Identify which cell holds the provided text, then report its (X, Y) central coordinate. 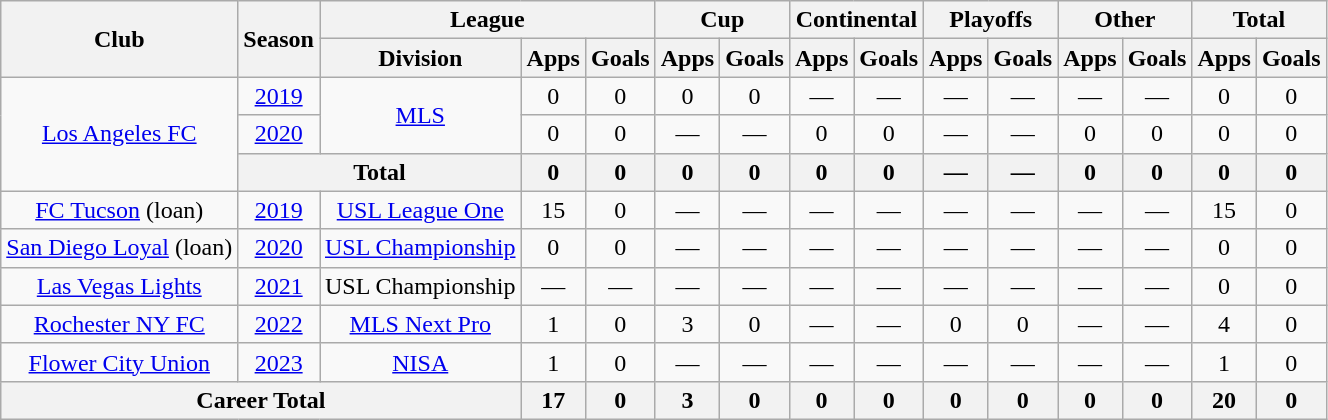
FC Tucson (loan) (120, 210)
Las Vegas Lights (120, 286)
MLS (421, 115)
Playoffs (991, 20)
San Diego Loyal (loan) (120, 248)
Continental (856, 20)
Division (421, 58)
MLS Next Pro (421, 324)
Other (1125, 20)
Rochester NY FC (120, 324)
Club (120, 39)
Los Angeles FC (120, 134)
Cup (722, 20)
2022 (279, 324)
League (488, 20)
Flower City Union (120, 362)
Season (279, 39)
USL League One (421, 210)
20 (1224, 400)
17 (553, 400)
NISA (421, 362)
Career Total (261, 400)
2023 (279, 362)
4 (1224, 324)
2021 (279, 286)
